Output the [x, y] coordinate of the center of the cell containing the given text.  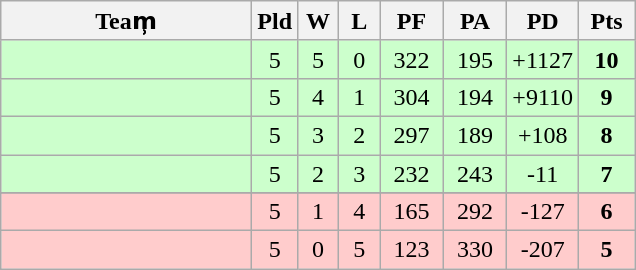
123 [412, 250]
189 [475, 135]
10 [607, 59]
9 [607, 97]
+9110 [543, 97]
8 [607, 135]
-127 [543, 212]
322 [412, 59]
W [318, 21]
297 [412, 135]
Pld [275, 21]
232 [412, 173]
330 [475, 250]
PF [412, 21]
7 [607, 173]
L [360, 21]
243 [475, 173]
PA [475, 21]
195 [475, 59]
6 [607, 212]
-207 [543, 250]
-11 [543, 173]
292 [475, 212]
165 [412, 212]
Pts [607, 21]
194 [475, 97]
+108 [543, 135]
PD [543, 21]
304 [412, 97]
+1127 [543, 59]
Team̹̹ [126, 21]
